Scan for the cell matching the given text and deliver its [X, Y] coordinate at center. 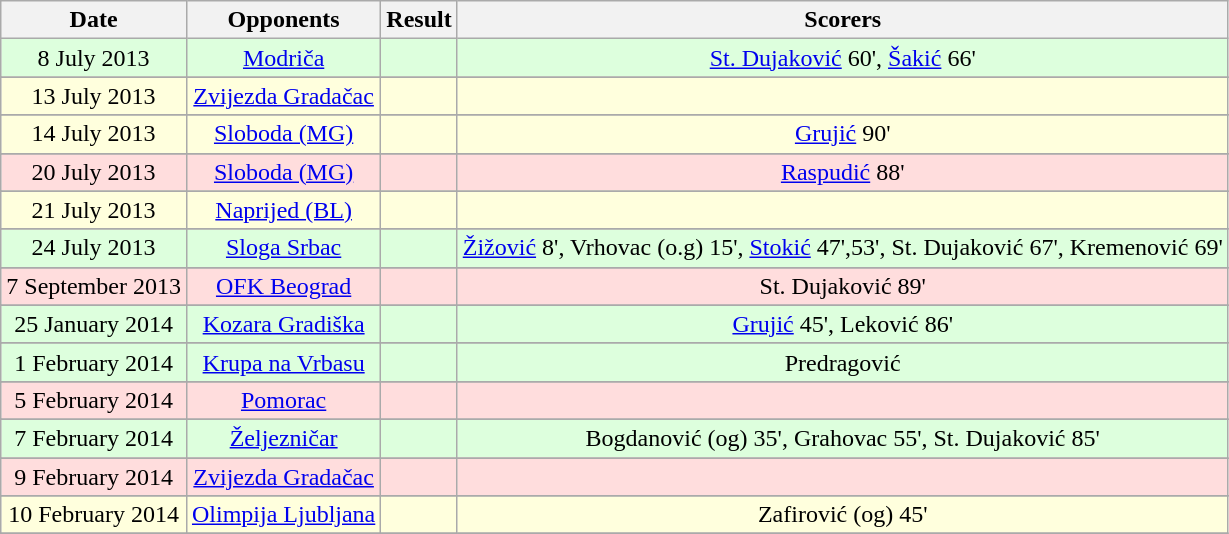
14 July 2013 [94, 134]
Grujić 45', Leković 86' [842, 324]
21 July 2013 [94, 210]
20 July 2013 [94, 172]
Bogdanović (og) 35', Grahovac 55', St. Dujaković 85' [842, 438]
Kozara Gradiška [283, 324]
5 February 2014 [94, 400]
Zafirović (og) 45' [842, 515]
7 September 2013 [94, 286]
9 February 2014 [94, 477]
24 July 2013 [94, 248]
Sloga Srbac [283, 248]
OFK Beograd [283, 286]
St. Dujaković 60', Šakić 66' [842, 58]
St. Dujaković 89' [842, 286]
10 February 2014 [94, 515]
Olimpija Ljubljana [283, 515]
8 July 2013 [94, 58]
Grujić 90' [842, 134]
Modriča [283, 58]
7 February 2014 [94, 438]
1 February 2014 [94, 362]
Opponents [283, 20]
Predragović [842, 362]
Žižović 8', Vrhovac (o.g) 15', Stokić 47',53', St. Dujaković 67', Kremenović 69' [842, 248]
Pomorac [283, 400]
Krupa na Vrbasu [283, 362]
Naprijed (BL) [283, 210]
13 July 2013 [94, 96]
Raspudić 88' [842, 172]
Željezničar [283, 438]
Scorers [842, 20]
Date [94, 20]
25 January 2014 [94, 324]
Result [419, 20]
